Detect which cell encompasses the target text, then output its [x, y] center coordinate. 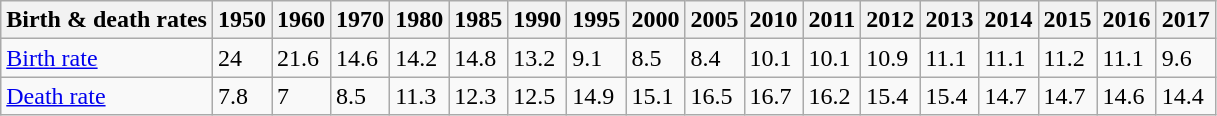
8.4 [714, 58]
1950 [242, 20]
14.4 [1186, 96]
1995 [596, 20]
2015 [1068, 20]
2016 [1126, 20]
14.2 [420, 58]
Birth & death rates [107, 20]
1970 [360, 20]
1990 [538, 20]
7.8 [242, 96]
16.2 [832, 96]
11.2 [1068, 58]
12.3 [478, 96]
1960 [302, 20]
14.9 [596, 96]
1980 [420, 20]
21.6 [302, 58]
9.6 [1186, 58]
16.5 [714, 96]
24 [242, 58]
Birth rate [107, 58]
13.2 [538, 58]
16.7 [774, 96]
12.5 [538, 96]
11.3 [420, 96]
2005 [714, 20]
2011 [832, 20]
9.1 [596, 58]
2000 [656, 20]
2010 [774, 20]
14.8 [478, 58]
10.9 [890, 58]
2012 [890, 20]
15.1 [656, 96]
1985 [478, 20]
2014 [1008, 20]
7 [302, 96]
2013 [950, 20]
Death rate [107, 96]
2017 [1186, 20]
